Search for the cell housing the specified text and yield its (x, y) center coordinate. 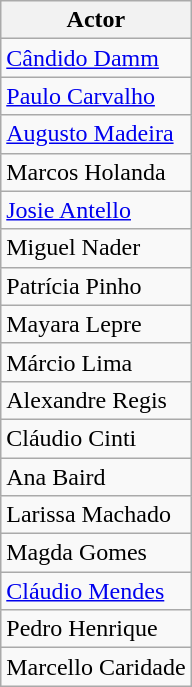
Alexandre Regis (96, 400)
Paulo Carvalho (96, 96)
Cláudio Mendes (96, 591)
Patrícia Pinho (96, 286)
Actor (96, 20)
Miguel Nader (96, 248)
Márcio Lima (96, 362)
Ana Baird (96, 477)
Cândido Damm (96, 58)
Augusto Madeira (96, 134)
Mayara Lepre (96, 324)
Marcello Caridade (96, 667)
Pedro Henrique (96, 629)
Magda Gomes (96, 553)
Cláudio Cinti (96, 438)
Marcos Holanda (96, 172)
Josie Antello (96, 210)
Larissa Machado (96, 515)
